Pinpoint the cell where the given text exists, returning its (X, Y) midpoint coordinate. 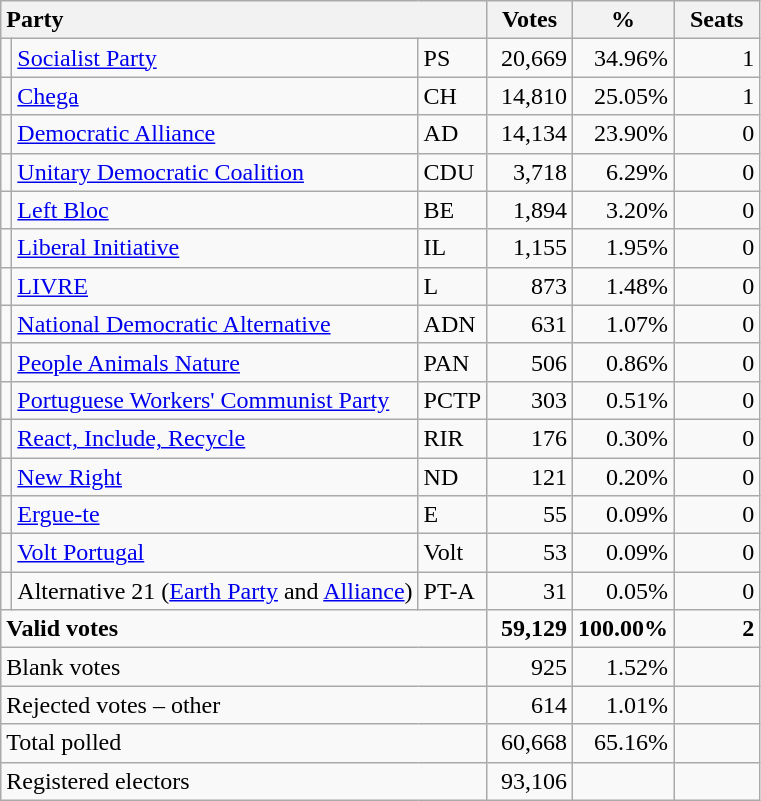
RIR (452, 438)
614 (530, 705)
34.96% (624, 58)
6.29% (624, 172)
ADN (452, 324)
CDU (452, 172)
2 (717, 629)
0.05% (624, 591)
Votes (530, 20)
303 (530, 400)
Total polled (244, 743)
631 (530, 324)
Socialist Party (215, 58)
55 (530, 515)
176 (530, 438)
IL (452, 248)
Valid votes (244, 629)
0.86% (624, 362)
BE (452, 210)
0.20% (624, 477)
Left Bloc (215, 210)
Chega (215, 96)
LIVRE (215, 286)
Liberal Initiative (215, 248)
3.20% (624, 210)
PS (452, 58)
25.05% (624, 96)
925 (530, 667)
60,668 (530, 743)
1.52% (624, 667)
Unitary Democratic Coalition (215, 172)
65.16% (624, 743)
Party (244, 20)
506 (530, 362)
59,129 (530, 629)
1,894 (530, 210)
873 (530, 286)
PCTP (452, 400)
1.48% (624, 286)
Rejected votes – other (244, 705)
New Right (215, 477)
React, Include, Recycle (215, 438)
14,134 (530, 134)
CH (452, 96)
People Animals Nature (215, 362)
1.95% (624, 248)
% (624, 20)
ND (452, 477)
23.90% (624, 134)
1.01% (624, 705)
121 (530, 477)
Volt Portugal (215, 553)
Alternative 21 (Earth Party and Alliance) (215, 591)
3,718 (530, 172)
Volt (452, 553)
L (452, 286)
E (452, 515)
Seats (717, 20)
93,106 (530, 781)
AD (452, 134)
PT-A (452, 591)
PAN (452, 362)
Ergue-te (215, 515)
31 (530, 591)
0.51% (624, 400)
53 (530, 553)
14,810 (530, 96)
Portuguese Workers' Communist Party (215, 400)
100.00% (624, 629)
0.30% (624, 438)
1.07% (624, 324)
Blank votes (244, 667)
Registered electors (244, 781)
20,669 (530, 58)
Democratic Alliance (215, 134)
1,155 (530, 248)
National Democratic Alternative (215, 324)
